Extract the [X, Y] coordinate from the center of the cell holding the provided text.  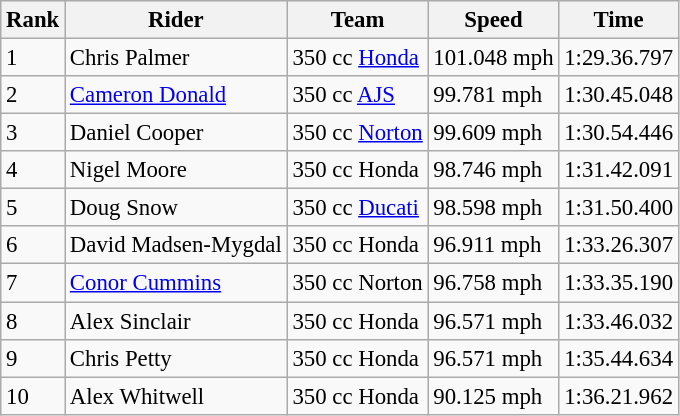
Rider [176, 20]
Doug Snow [176, 208]
1:30.54.446 [618, 133]
Chris Palmer [176, 58]
Cameron Donald [176, 95]
1:29.36.797 [618, 58]
101.048 mph [494, 58]
96.911 mph [494, 245]
98.598 mph [494, 208]
1:33.46.032 [618, 321]
Nigel Moore [176, 170]
Alex Sinclair [176, 321]
350 cc AJS [358, 95]
Time [618, 20]
8 [33, 321]
7 [33, 283]
1:31.42.091 [618, 170]
Team [358, 20]
4 [33, 170]
Conor Cummins [176, 283]
1:36.21.962 [618, 396]
1:31.50.400 [618, 208]
Rank [33, 20]
Alex Whitwell [176, 396]
6 [33, 245]
10 [33, 396]
99.781 mph [494, 95]
1:35.44.634 [618, 358]
2 [33, 95]
Daniel Cooper [176, 133]
1 [33, 58]
1:30.45.048 [618, 95]
9 [33, 358]
3 [33, 133]
5 [33, 208]
350 cc Ducati [358, 208]
Speed [494, 20]
96.758 mph [494, 283]
Chris Petty [176, 358]
1:33.35.190 [618, 283]
98.746 mph [494, 170]
99.609 mph [494, 133]
90.125 mph [494, 396]
1:33.26.307 [618, 245]
David Madsen-Mygdal [176, 245]
